Return (x, y) of the center of cell containing provided text 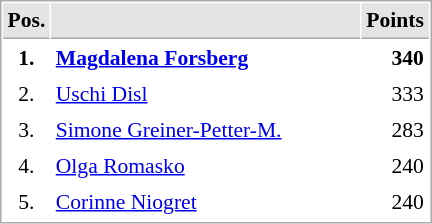
Simone Greiner-Petter-M. (206, 129)
340 (396, 57)
2. (26, 93)
Olga Romasko (206, 165)
283 (396, 129)
Uschi Disl (206, 93)
Points (396, 21)
3. (26, 129)
333 (396, 93)
Pos. (26, 21)
Magdalena Forsberg (206, 57)
1. (26, 57)
4. (26, 165)
5. (26, 201)
Corinne Niogret (206, 201)
